Find where the given text appears and provide that cell's center as (x, y) coordinate. 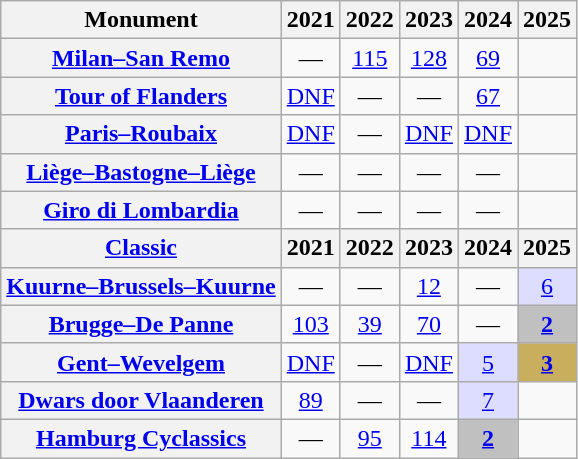
128 (428, 58)
95 (370, 438)
6 (548, 286)
Kuurne–Brussels–Kuurne (141, 286)
12 (428, 286)
70 (428, 324)
Milan–San Remo (141, 58)
Paris–Roubaix (141, 134)
39 (370, 324)
7 (488, 400)
Gent–Wevelgem (141, 362)
5 (488, 362)
115 (370, 58)
Monument (141, 20)
67 (488, 96)
Tour of Flanders (141, 96)
Giro di Lombardia (141, 210)
103 (310, 324)
89 (310, 400)
Classic (141, 248)
69 (488, 58)
Dwars door Vlaanderen (141, 400)
114 (428, 438)
3 (548, 362)
Brugge–De Panne (141, 324)
Hamburg Cyclassics (141, 438)
Liège–Bastogne–Liège (141, 172)
